Return (x, y) of the center of cell containing provided text 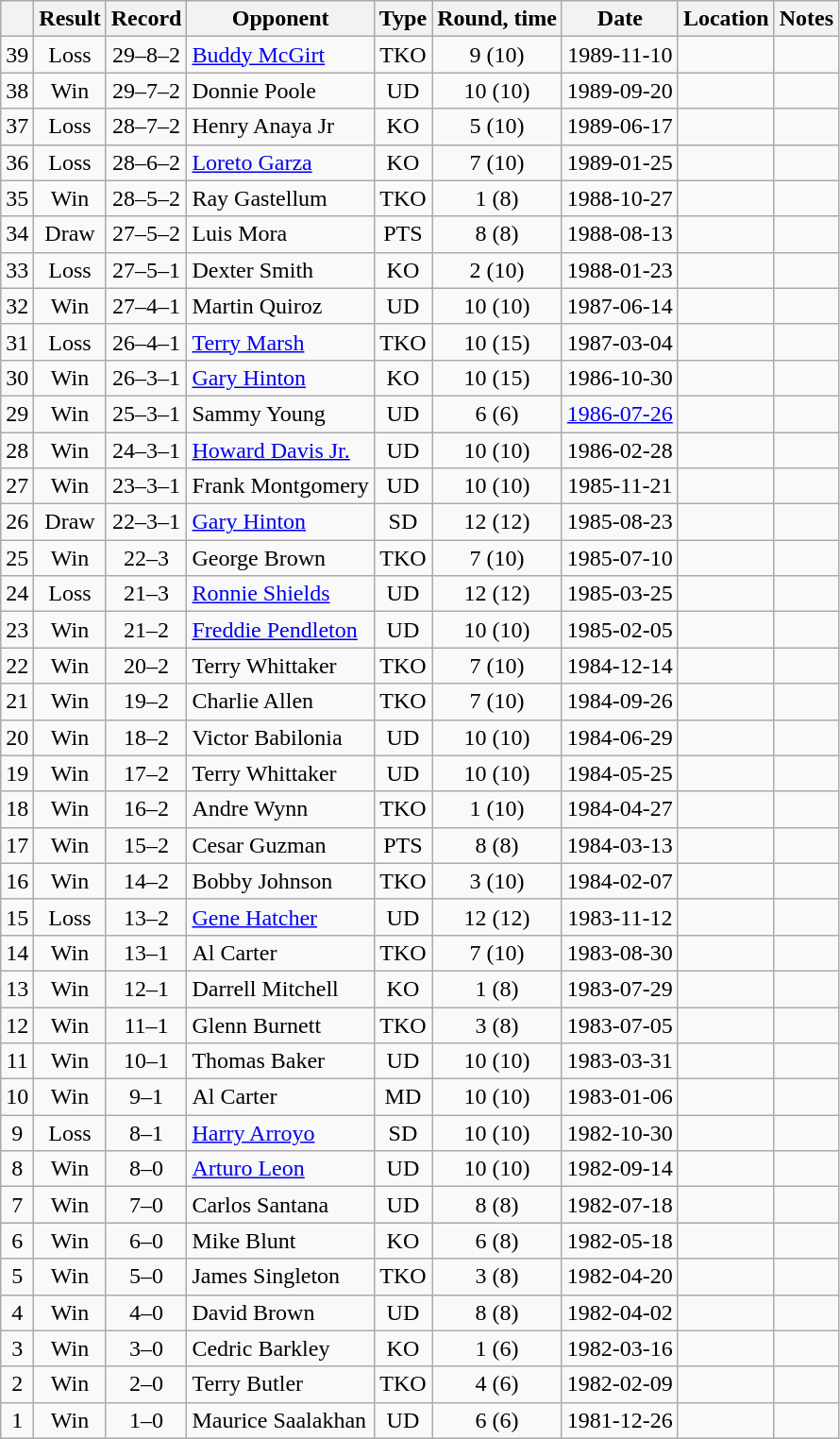
4–0 (146, 1312)
6–0 (146, 1241)
1988-08-13 (619, 234)
12–1 (146, 989)
James Singleton (280, 1277)
18 (17, 809)
Ray Gastellum (280, 198)
3–0 (146, 1348)
Arturo Leon (280, 1169)
Mike Blunt (280, 1241)
Type (402, 19)
1 (6) (497, 1348)
14–2 (146, 881)
16 (17, 881)
5 (17, 1277)
Date (619, 19)
3 (17, 1348)
26–3–1 (146, 378)
MD (402, 1097)
13–1 (146, 953)
29–8–2 (146, 55)
1 (10) (497, 809)
17–2 (146, 773)
1983-08-30 (619, 953)
1983-07-05 (619, 1024)
34 (17, 234)
10 (17, 1097)
Buddy McGirt (280, 55)
7–0 (146, 1205)
13 (17, 989)
22 (17, 666)
1984-06-29 (619, 737)
Terry Marsh (280, 342)
23–3–1 (146, 486)
7 (17, 1205)
5–0 (146, 1277)
24 (17, 594)
Opponent (280, 19)
19–2 (146, 702)
35 (17, 198)
28 (17, 450)
Darrell Mitchell (280, 989)
Gene Hatcher (280, 917)
30 (17, 378)
28–5–2 (146, 198)
Bobby Johnson (280, 881)
Harry Arroyo (280, 1133)
1985-08-23 (619, 522)
14 (17, 953)
Frank Montgomery (280, 486)
1984-03-13 (619, 845)
33 (17, 270)
Andre Wynn (280, 809)
22–3 (146, 558)
1985-11-21 (619, 486)
6 (17, 1241)
1982-03-16 (619, 1348)
Loreto Garza (280, 162)
9–1 (146, 1097)
1981-12-26 (619, 1420)
2 (10) (497, 270)
1984-04-27 (619, 809)
9 (17, 1133)
1982-10-30 (619, 1133)
8–1 (146, 1133)
21–3 (146, 594)
1984-09-26 (619, 702)
27–4–1 (146, 306)
Location (726, 19)
6 (8) (497, 1241)
16–2 (146, 809)
21–2 (146, 630)
Sammy Young (280, 414)
Henry Anaya Jr (280, 127)
Record (146, 19)
Carlos Santana (280, 1205)
Notes (806, 19)
1983-03-31 (619, 1061)
19 (17, 773)
32 (17, 306)
1986-02-28 (619, 450)
11 (17, 1061)
Charlie Allen (280, 702)
31 (17, 342)
1988-10-27 (619, 198)
24–3–1 (146, 450)
26–4–1 (146, 342)
15–2 (146, 845)
1982-09-14 (619, 1169)
1982-04-20 (619, 1277)
20 (17, 737)
1983-11-12 (619, 917)
1–0 (146, 1420)
2 (17, 1384)
1982-04-02 (619, 1312)
1985-02-05 (619, 630)
13–2 (146, 917)
Luis Mora (280, 234)
1987-06-14 (619, 306)
1983-01-06 (619, 1097)
39 (17, 55)
8–0 (146, 1169)
22–3–1 (146, 522)
28–7–2 (146, 127)
3 (10) (497, 881)
2–0 (146, 1384)
4 (6) (497, 1384)
Thomas Baker (280, 1061)
26 (17, 522)
1984-12-14 (619, 666)
Glenn Burnett (280, 1024)
1982-07-18 (619, 1205)
20–2 (146, 666)
15 (17, 917)
David Brown (280, 1312)
18–2 (146, 737)
25–3–1 (146, 414)
Cedric Barkley (280, 1348)
1989-01-25 (619, 162)
4 (17, 1312)
Freddie Pendleton (280, 630)
1985-07-10 (619, 558)
8 (17, 1169)
29–7–2 (146, 91)
Cesar Guzman (280, 845)
Maurice Saalakhan (280, 1420)
George Brown (280, 558)
37 (17, 127)
10–1 (146, 1061)
27–5–2 (146, 234)
25 (17, 558)
Result (70, 19)
Howard Davis Jr. (280, 450)
5 (10) (497, 127)
1986-07-26 (619, 414)
27 (17, 486)
1989-11-10 (619, 55)
Victor Babilonia (280, 737)
1987-03-04 (619, 342)
1984-02-07 (619, 881)
1988-01-23 (619, 270)
9 (10) (497, 55)
11–1 (146, 1024)
17 (17, 845)
21 (17, 702)
Dexter Smith (280, 270)
28–6–2 (146, 162)
Round, time (497, 19)
12 (17, 1024)
Terry Butler (280, 1384)
1984-05-25 (619, 773)
23 (17, 630)
Ronnie Shields (280, 594)
29 (17, 414)
1982-05-18 (619, 1241)
1989-09-20 (619, 91)
1983-07-29 (619, 989)
1986-10-30 (619, 378)
Martin Quiroz (280, 306)
1 (17, 1420)
1985-03-25 (619, 594)
38 (17, 91)
36 (17, 162)
Donnie Poole (280, 91)
27–5–1 (146, 270)
1989-06-17 (619, 127)
1982-02-09 (619, 1384)
